From the cell containing the given text, extract its center point as (x, y) coordinate. 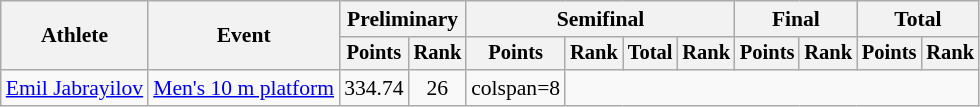
334.74 (374, 88)
Emil Jabrayilov (74, 88)
Men's 10 m platform (244, 88)
Event (244, 36)
colspan=8 (516, 88)
26 (438, 88)
Semifinal (600, 19)
Final (796, 19)
Preliminary (402, 19)
Athlete (74, 36)
